Provide the (X, Y) coordinate of the cell's center where the given text is located.  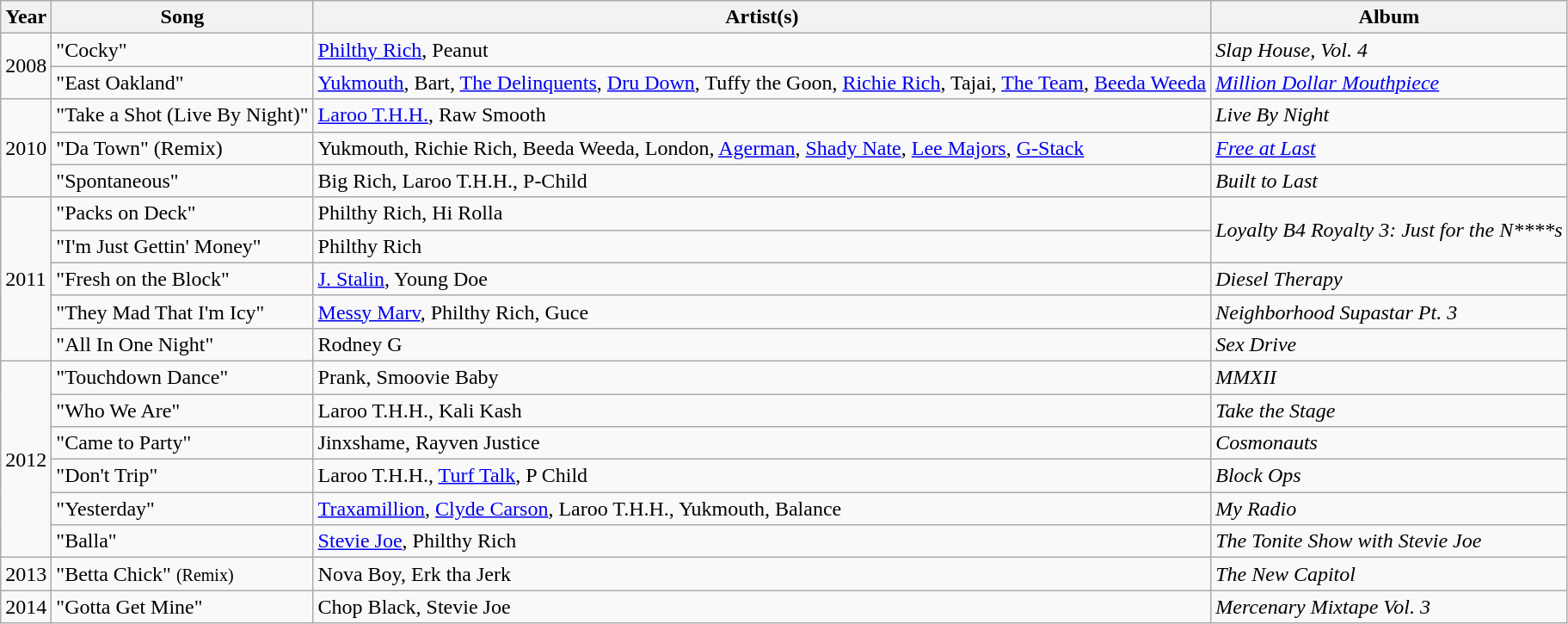
Chop Black, Stevie Joe (762, 607)
"Fresh on the Block" (182, 279)
Messy Marv, Philthy Rich, Guce (762, 312)
Laroo T.H.H., Raw Smooth (762, 115)
"East Oakland" (182, 83)
Album (1389, 17)
Yukmouth, Bart, The Delinquents, Dru Down, Tuffy the Goon, Richie Rich, Tajai, The Team, Beeda Weeda (762, 83)
Prank, Smoovie Baby (762, 377)
Cosmonauts (1389, 443)
Big Rich, Laroo T.H.H., P-Child (762, 181)
"Gotta Get Mine" (182, 607)
"I'm Just Gettin' Money" (182, 246)
Philthy Rich (762, 246)
MMXII (1389, 377)
"Who We Are" (182, 411)
"All In One Night" (182, 344)
Built to Last (1389, 181)
Song (182, 17)
My Radio (1389, 509)
Loyalty B4 Royalty 3: Just for the N****s (1389, 230)
Laroo T.H.H., Turf Talk, P Child (762, 476)
"Don't Trip" (182, 476)
"Packs on Deck" (182, 213)
Slap House, Vol. 4 (1389, 50)
Block Ops (1389, 476)
"Da Town" (Remix) (182, 148)
"Touchdown Dance" (182, 377)
2008 (26, 66)
Philthy Rich, Hi Rolla (762, 213)
Mercenary Mixtape Vol. 3 (1389, 607)
Neighborhood Supastar Pt. 3 (1389, 312)
Stevie Joe, Philthy Rich (762, 541)
Free at Last (1389, 148)
The Tonite Show with Stevie Joe (1389, 541)
"Cocky" (182, 50)
Artist(s) (762, 17)
"Yesterday" (182, 509)
Jinxshame, Rayven Justice (762, 443)
Philthy Rich, Peanut (762, 50)
"Balla" (182, 541)
"Take a Shot (Live By Night)" (182, 115)
Laroo T.H.H., Kali Kash (762, 411)
J. Stalin, Young Doe (762, 279)
Traxamillion, Clyde Carson, Laroo T.H.H., Yukmouth, Balance (762, 509)
2013 (26, 574)
"They Mad That I'm Icy" (182, 312)
2012 (26, 459)
Nova Boy, Erk tha Jerk (762, 574)
Sex Drive (1389, 344)
The New Capitol (1389, 574)
Take the Stage (1389, 411)
Live By Night (1389, 115)
Yukmouth, Richie Rich, Beeda Weeda, London, Agerman, Shady Nate, Lee Majors, G-Stack (762, 148)
"Came to Party" (182, 443)
2014 (26, 607)
Million Dollar Mouthpiece (1389, 83)
2010 (26, 148)
"Spontaneous" (182, 181)
2011 (26, 279)
Diesel Therapy (1389, 279)
Year (26, 17)
"Betta Chick" (Remix) (182, 574)
Rodney G (762, 344)
